Identify which cell holds the provided text, then report its (x, y) central coordinate. 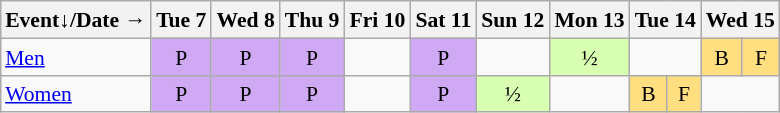
Tue 7 (181, 20)
Mon 13 (589, 20)
Women (76, 94)
Wed 15 (740, 20)
Men (76, 56)
Wed 8 (245, 20)
Sun 12 (512, 20)
Event↓/Date → (76, 20)
Sat 11 (443, 20)
Tue 14 (666, 20)
Fri 10 (377, 20)
Thu 9 (312, 20)
